Return (x, y) of the center of cell containing provided text 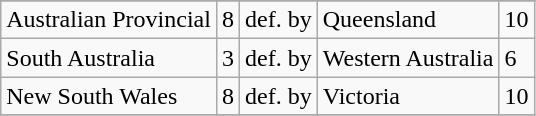
Western Australia (408, 58)
3 (228, 58)
New South Wales (109, 96)
Victoria (408, 96)
Australian Provincial (109, 20)
Queensland (408, 20)
South Australia (109, 58)
6 (516, 58)
